Find where the given text appears and provide that cell's center as [X, Y] coordinate. 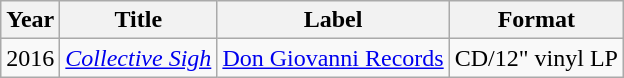
Format [536, 20]
Don Giovanni Records [333, 58]
Title [138, 20]
CD/12" vinyl LP [536, 58]
Year [30, 20]
Collective Sigh [138, 58]
2016 [30, 58]
Label [333, 20]
